Output the [x, y] coordinate of the center of the cell containing the given text.  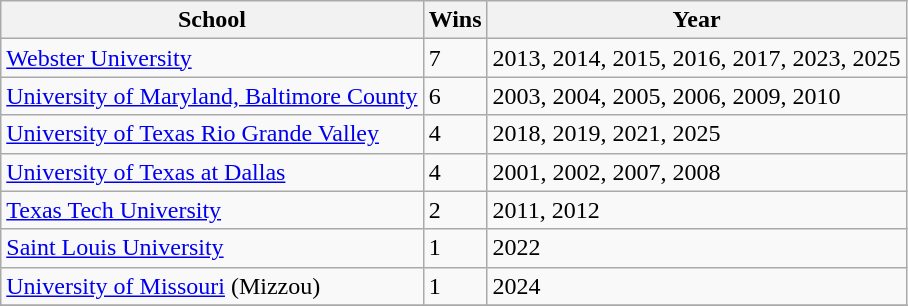
2003, 2004, 2005, 2006, 2009, 2010 [696, 96]
University of Texas Rio Grande Valley [212, 134]
University of Maryland, Baltimore County [212, 96]
School [212, 20]
2013, 2014, 2015, 2016, 2017, 2023, 2025 [696, 58]
7 [455, 58]
2024 [696, 286]
University of Missouri (Mizzou) [212, 286]
6 [455, 96]
Texas Tech University [212, 210]
2018, 2019, 2021, 2025 [696, 134]
University of Texas at Dallas [212, 172]
Year [696, 20]
Saint Louis University [212, 248]
2001, 2002, 2007, 2008 [696, 172]
2022 [696, 248]
2011, 2012 [696, 210]
Wins [455, 20]
Webster University [212, 58]
2 [455, 210]
